Detect which cell encompasses the target text, then output its (X, Y) center coordinate. 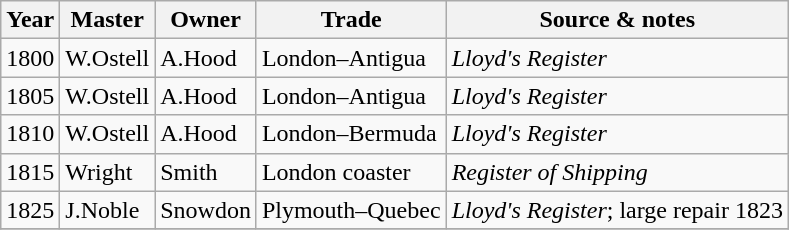
Lloyd's Register; large repair 1823 (617, 210)
Plymouth–Quebec (351, 210)
1805 (30, 96)
J.Noble (108, 210)
Smith (206, 172)
Year (30, 20)
Source & notes (617, 20)
London–Bermuda (351, 134)
Register of Shipping (617, 172)
Wright (108, 172)
1815 (30, 172)
London coaster (351, 172)
Owner (206, 20)
1810 (30, 134)
1800 (30, 58)
1825 (30, 210)
Master (108, 20)
Snowdon (206, 210)
Trade (351, 20)
